From the cell containing the given text, extract its center point as (X, Y) coordinate. 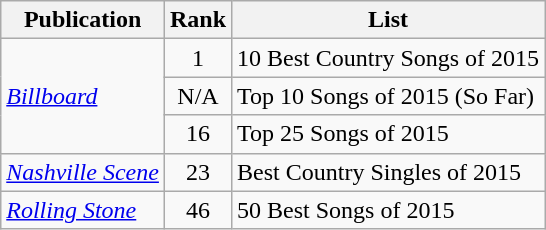
N/A (198, 96)
50 Best Songs of 2015 (388, 210)
1 (198, 58)
Rolling Stone (83, 210)
Publication (83, 20)
23 (198, 172)
Top 25 Songs of 2015 (388, 134)
46 (198, 210)
List (388, 20)
10 Best Country Songs of 2015 (388, 58)
Nashville Scene (83, 172)
Top 10 Songs of 2015 (So Far) (388, 96)
Best Country Singles of 2015 (388, 172)
16 (198, 134)
Billboard (83, 96)
Rank (198, 20)
